Identify which cell holds the provided text, then report its [x, y] central coordinate. 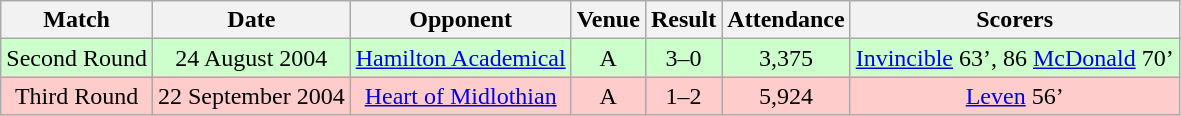
Invincible 63’, 86 McDonald 70’ [1014, 58]
Result [683, 20]
Heart of Midlothian [460, 96]
3–0 [683, 58]
5,924 [786, 96]
Attendance [786, 20]
Third Round [77, 96]
Leven 56’ [1014, 96]
Match [77, 20]
Second Round [77, 58]
22 September 2004 [251, 96]
Hamilton Academical [460, 58]
Date [251, 20]
1–2 [683, 96]
Venue [608, 20]
24 August 2004 [251, 58]
Scorers [1014, 20]
Opponent [460, 20]
3,375 [786, 58]
